Search for the cell housing the specified text and yield its [X, Y] center coordinate. 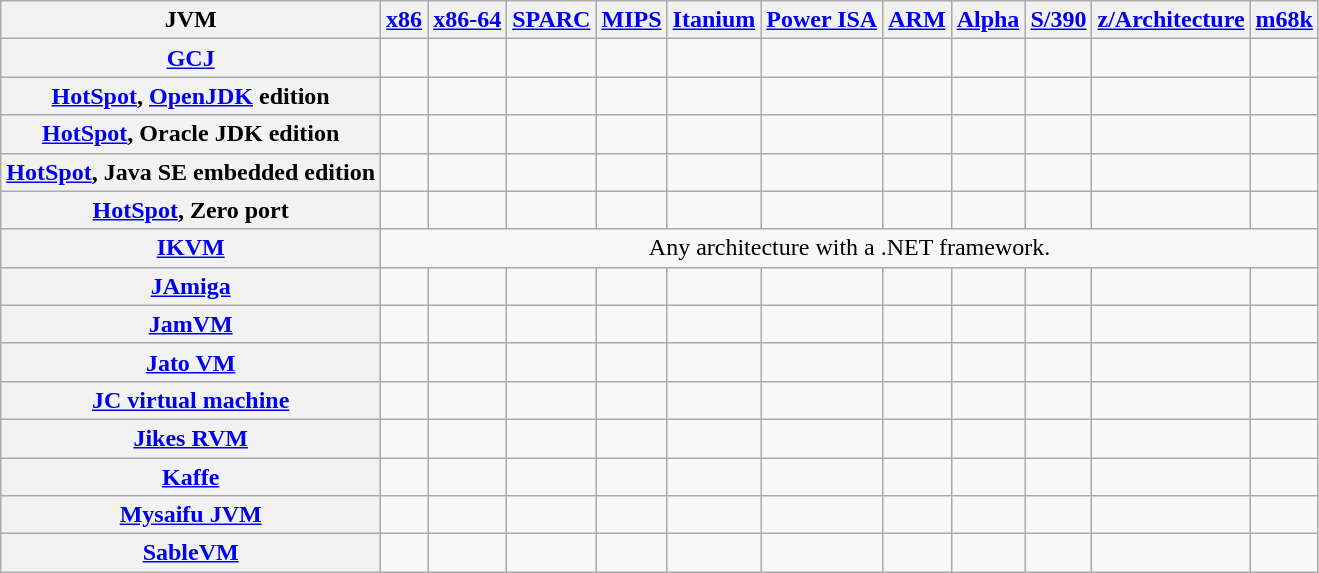
JAmiga [191, 286]
HotSpot, Oracle JDK edition [191, 134]
Kaffe [191, 477]
SableVM [191, 553]
HotSpot, OpenJDK edition [191, 96]
ARM [917, 20]
S/390 [1058, 20]
JamVM [191, 324]
Itanium [714, 20]
JC virtual machine [191, 400]
Power ISA [822, 20]
Any architecture with a .NET framework. [850, 248]
IKVM [191, 248]
Alpha [988, 20]
m68k [1284, 20]
Mysaifu JVM [191, 515]
MIPS [632, 20]
x86-64 [468, 20]
HotSpot, Java SE embedded edition [191, 172]
SPARC [552, 20]
x86 [404, 20]
Jikes RVM [191, 438]
Jato VM [191, 362]
JVM [191, 20]
HotSpot, Zero port [191, 210]
GCJ [191, 58]
z/Architecture [1171, 20]
